Identify which cell holds the provided text, then report its [X, Y] central coordinate. 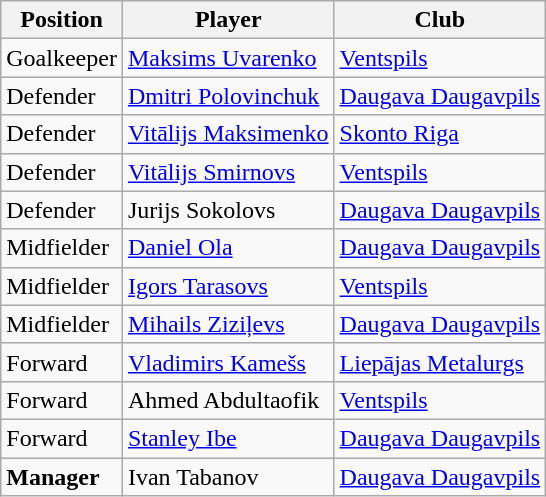
Manager [62, 477]
Player [228, 20]
Daniel Ola [228, 248]
Ivan Tabanov [228, 477]
Maksims Uvarenko [228, 58]
Vitālijs Smirnovs [228, 172]
Position [62, 20]
Mihails Ziziļevs [228, 324]
Stanley Ibe [228, 438]
Jurijs Sokolovs [228, 210]
Skonto Riga [440, 134]
Liepājas Metalurgs [440, 362]
Vitālijs Maksimenko [228, 134]
Goalkeeper [62, 58]
Dmitri Polovinchuk [228, 96]
Ahmed Abdultaofik [228, 400]
Club [440, 20]
Igors Tarasovs [228, 286]
Vladimirs Kamešs [228, 362]
